Pinpoint the cell where the given text exists, returning its [x, y] midpoint coordinate. 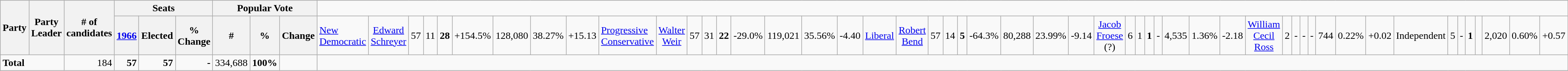
+0.57 [1554, 35]
0.22% [1351, 35]
1.36% [1204, 35]
Popular Vote [265, 8]
+0.02 [1380, 35]
35.56% [820, 35]
11 [430, 35]
Liberal [879, 35]
184 [89, 63]
Jacob Froese (?) [1109, 35]
-64.3% [984, 35]
Seats [164, 8]
-4.40 [850, 35]
% Change [194, 35]
22 [724, 35]
+15.13 [583, 35]
38.27% [548, 35]
-9.14 [1081, 35]
Elected [157, 35]
Edward Schreyer [389, 35]
New Democratic [343, 35]
+154.5% [472, 35]
100% [265, 63]
Walter Weir [672, 35]
128,080 [512, 35]
334,688 [231, 63]
6 [1130, 35]
-2.18 [1233, 35]
2 [1287, 35]
Robert Bend [912, 35]
Independent [1421, 35]
23.99% [1051, 35]
William Cecil Ross [1264, 35]
28 [445, 35]
744 [1326, 35]
1966 [127, 35]
Total [33, 63]
Party Leader [46, 28]
Progressive Conservative [628, 35]
% [265, 35]
# [231, 35]
# ofcandidates [89, 28]
2,020 [1496, 35]
119,021 [783, 35]
31 [710, 35]
Party [15, 28]
Change [298, 35]
-29.0% [748, 35]
14 [950, 35]
4,535 [1176, 35]
0.60% [1525, 35]
80,288 [1017, 35]
